For the text-containing cell, return its midpoint in [x, y] coordinate format. 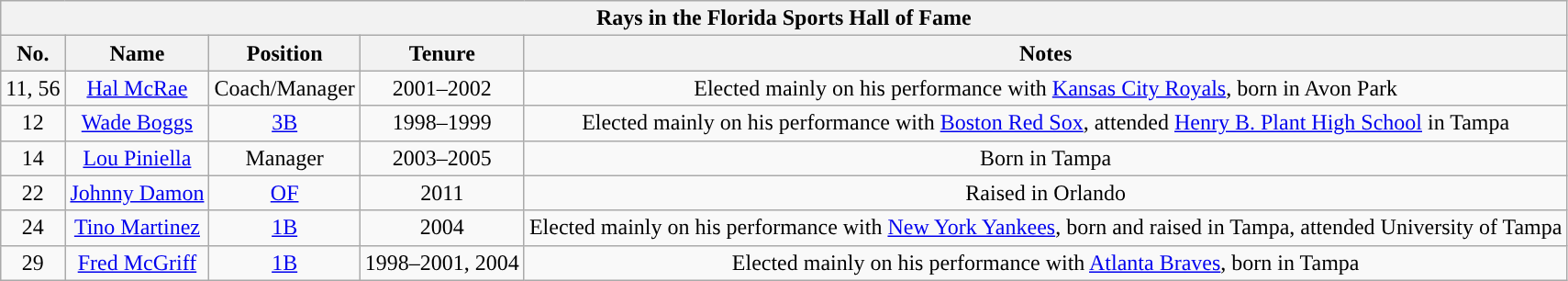
12 [33, 123]
Tenure [442, 53]
Hal McRae [138, 88]
Born in Tampa [1046, 158]
Wade Boggs [138, 123]
OF [284, 193]
No. [33, 53]
Johnny Damon [138, 193]
Manager [284, 158]
29 [33, 263]
2003–2005 [442, 158]
1998–1999 [442, 123]
Notes [1046, 53]
22 [33, 193]
Elected mainly on his performance with Kansas City Royals, born in Avon Park [1046, 88]
24 [33, 228]
Rays in the Florida Sports Hall of Fame [784, 18]
1998–2001, 2004 [442, 263]
Position [284, 53]
Fred McGriff [138, 263]
2004 [442, 228]
Elected mainly on his performance with Boston Red Sox, attended Henry B. Plant High School in Tampa [1046, 123]
14 [33, 158]
Raised in Orlando [1046, 193]
2011 [442, 193]
Tino Martinez [138, 228]
Coach/Manager [284, 88]
Lou Piniella [138, 158]
11, 56 [33, 88]
3B [284, 123]
2001–2002 [442, 88]
Name [138, 53]
Elected mainly on his performance with New York Yankees, born and raised in Tampa, attended University of Tampa [1046, 228]
Elected mainly on his performance with Atlanta Braves, born in Tampa [1046, 263]
